Provide the (X, Y) coordinate of the cell's center where the given text is located.  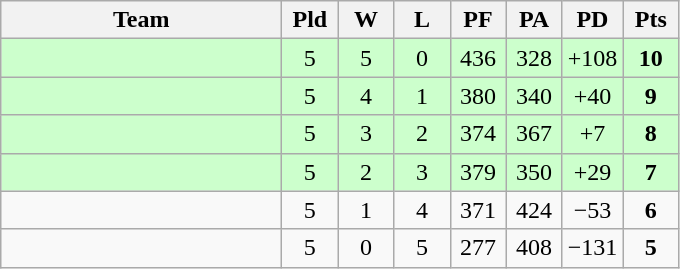
10 (651, 58)
380 (478, 96)
PA (534, 20)
+108 (592, 58)
424 (534, 210)
6 (651, 210)
−131 (592, 248)
277 (478, 248)
8 (651, 134)
W (366, 20)
PD (592, 20)
379 (478, 172)
L (422, 20)
+7 (592, 134)
Pts (651, 20)
408 (534, 248)
Pld (310, 20)
436 (478, 58)
367 (534, 134)
340 (534, 96)
371 (478, 210)
9 (651, 96)
350 (534, 172)
+29 (592, 172)
+40 (592, 96)
Team (142, 20)
328 (534, 58)
374 (478, 134)
7 (651, 172)
−53 (592, 210)
PF (478, 20)
